Output the [x, y] coordinate of the center of the cell containing the given text.  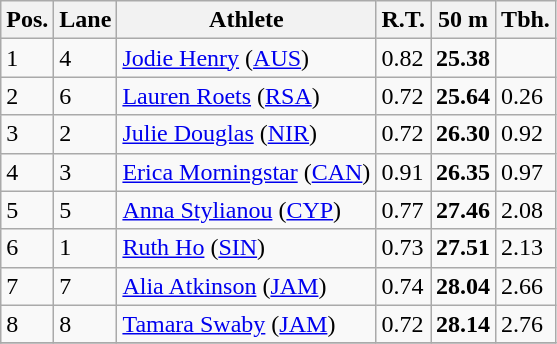
Lauren Roets (RSA) [246, 96]
R.T. [404, 20]
26.30 [464, 134]
0.77 [404, 210]
28.14 [464, 324]
0.26 [526, 96]
2.08 [526, 210]
Anna Stylianou (CYP) [246, 210]
Julie Douglas (NIR) [246, 134]
50 m [464, 20]
0.73 [404, 248]
25.64 [464, 96]
0.91 [404, 172]
Athlete [246, 20]
0.97 [526, 172]
Lane [86, 20]
Ruth Ho (SIN) [246, 248]
Tbh. [526, 20]
0.74 [404, 286]
2.13 [526, 248]
28.04 [464, 286]
27.51 [464, 248]
2.76 [526, 324]
Jodie Henry (AUS) [246, 58]
Erica Morningstar (CAN) [246, 172]
0.92 [526, 134]
26.35 [464, 172]
25.38 [464, 58]
Alia Atkinson (JAM) [246, 286]
Pos. [28, 20]
Tamara Swaby (JAM) [246, 324]
0.82 [404, 58]
27.46 [464, 210]
2.66 [526, 286]
